Output the [x, y] coordinate of the center of the cell containing the given text.  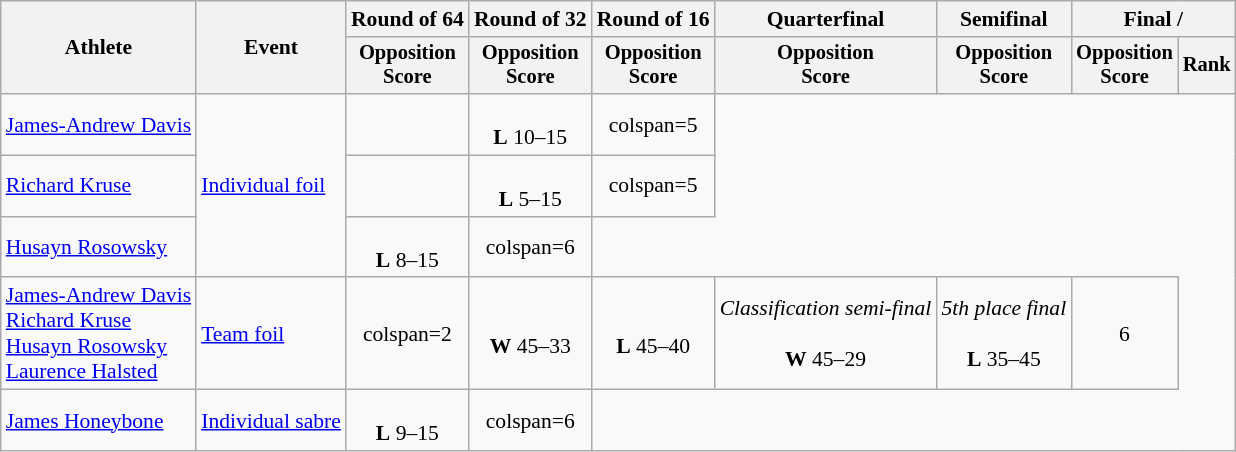
Husayn Rosowsky [98, 248]
colspan=2 [408, 334]
6 [1124, 334]
L 10–15 [530, 124]
L 45–40 [654, 334]
Individual sabre [271, 420]
Individual foil [271, 186]
Round of 16 [654, 19]
Team foil [271, 334]
Round of 32 [530, 19]
Rank [1207, 66]
James-Andrew DavisRichard Kruse Husayn RosowskyLaurence Halsted [98, 334]
Event [271, 48]
L 8–15 [408, 248]
W 45–33 [530, 334]
Quarterfinal [826, 19]
Richard Kruse [98, 186]
Classification semi-finalW 45–29 [826, 334]
L 9–15 [408, 420]
James-Andrew Davis [98, 124]
L 5–15 [530, 186]
Final / [1153, 19]
Athlete [98, 48]
Round of 64 [408, 19]
5th place finalL 35–45 [1004, 334]
James Honeybone [98, 420]
Semifinal [1004, 19]
